Identify which cell holds the provided text, then report its [x, y] central coordinate. 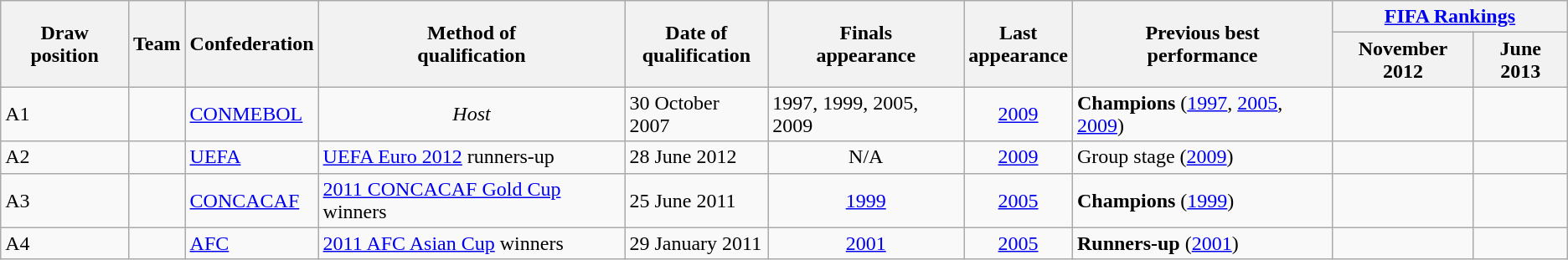
2001 [866, 243]
AFC [251, 243]
A2 [65, 157]
Champions (1999) [1202, 201]
Confederation [251, 43]
FIFA Rankings [1451, 17]
Draw position [65, 43]
30 October 2007 [697, 114]
CONCACAF [251, 201]
Finalsappearance [866, 43]
November 2012 [1404, 60]
1997, 1999, 2005, 2009 [866, 114]
28 June 2012 [697, 157]
UEFA Euro 2012 runners-up [472, 157]
CONMEBOL [251, 114]
2011 AFC Asian Cup winners [472, 243]
Lastappearance [1019, 43]
N/A [866, 157]
June 2013 [1520, 60]
Group stage (2009) [1202, 157]
A4 [65, 243]
Method ofqualification [472, 43]
Previous bestperformance [1202, 43]
Team [157, 43]
Host [472, 114]
1999 [866, 201]
25 June 2011 [697, 201]
Date ofqualification [697, 43]
29 January 2011 [697, 243]
A1 [65, 114]
Runners-up (2001) [1202, 243]
Champions (1997, 2005, 2009) [1202, 114]
A3 [65, 201]
UEFA [251, 157]
2011 CONCACAF Gold Cup winners [472, 201]
